Extract the [x, y] coordinate from the center of the cell holding the provided text.  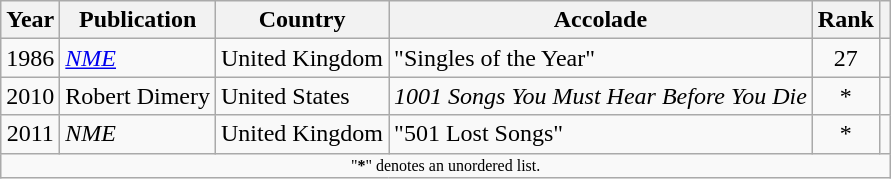
Publication [138, 20]
"Singles of the Year" [601, 58]
United States [302, 96]
Rank [846, 20]
2011 [30, 134]
Year [30, 20]
1001 Songs You Must Hear Before You Die [601, 96]
"501 Lost Songs" [601, 134]
2010 [30, 96]
Accolade [601, 20]
Country [302, 20]
Robert Dimery [138, 96]
27 [846, 58]
"*" denotes an unordered list. [446, 165]
1986 [30, 58]
